Extract the [X, Y] coordinate from the center of the cell holding the provided text.  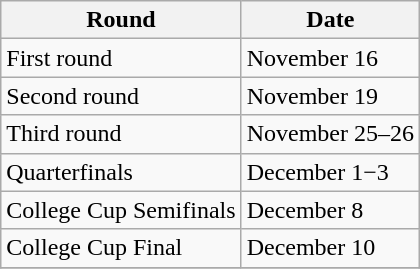
Date [330, 20]
First round [121, 58]
College Cup Final [121, 248]
Second round [121, 96]
Quarterfinals [121, 172]
Third round [121, 134]
November 16 [330, 58]
November 25–26 [330, 134]
December 10 [330, 248]
December 1−3 [330, 172]
Round [121, 20]
College Cup Semifinals [121, 210]
November 19 [330, 96]
December 8 [330, 210]
